Provide the [X, Y] coordinate of the cell's center where the given text is located.  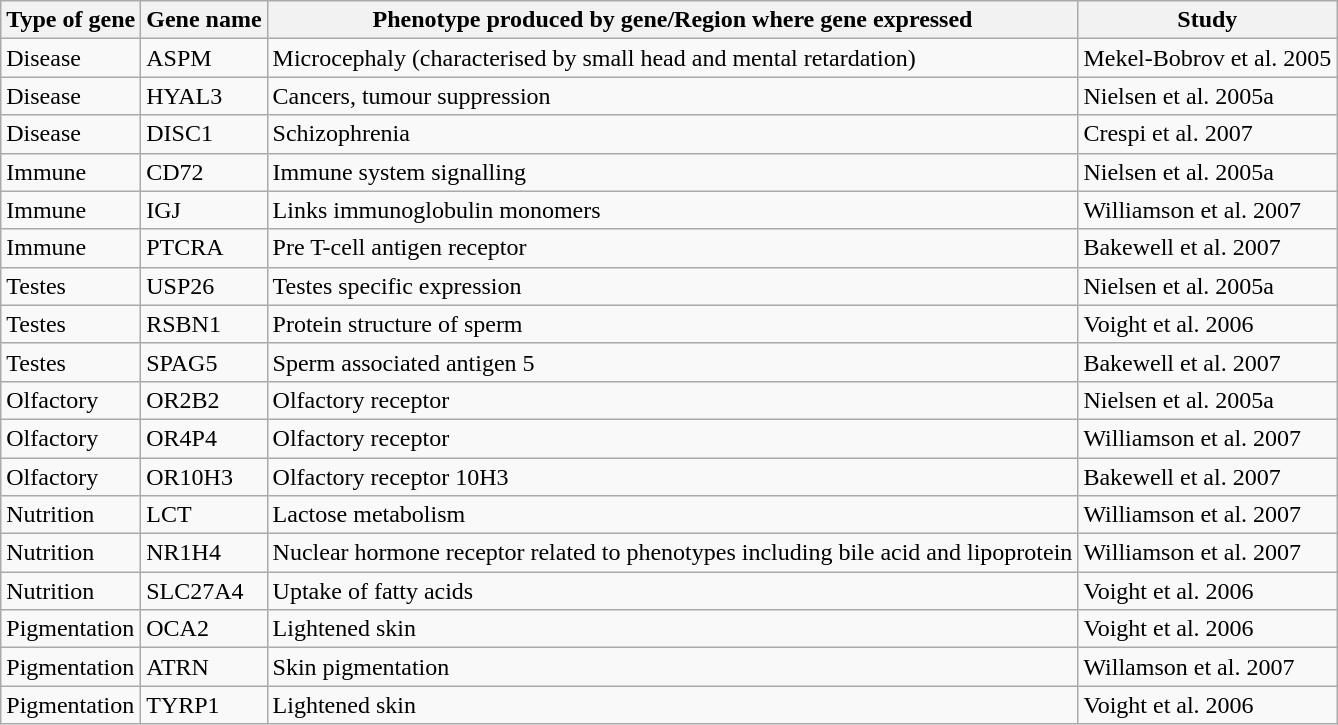
Schizophrenia [672, 134]
DISC1 [204, 134]
ASPM [204, 58]
OR2B2 [204, 400]
SLC27A4 [204, 591]
Willamson et al. 2007 [1208, 667]
ATRN [204, 667]
LCT [204, 515]
Phenotype produced by gene/Region where gene expressed [672, 20]
RSBN1 [204, 324]
Crespi et al. 2007 [1208, 134]
USP26 [204, 286]
IGJ [204, 210]
OCA2 [204, 629]
Testes specific expression [672, 286]
CD72 [204, 172]
Protein structure of sperm [672, 324]
Pre T-cell antigen receptor [672, 248]
Olfactory receptor 10H3 [672, 477]
SPAG5 [204, 362]
Sperm associated antigen 5 [672, 362]
Lactose metabolism [672, 515]
OR10H3 [204, 477]
Study [1208, 20]
NR1H4 [204, 553]
Skin pigmentation [672, 667]
OR4P4 [204, 438]
HYAL3 [204, 96]
Gene name [204, 20]
Nuclear hormone receptor related to phenotypes including bile acid and lipoprotein [672, 553]
Mekel-Bobrov et al. 2005 [1208, 58]
Microcephaly (characterised by small head and mental retardation) [672, 58]
Immune system signalling [672, 172]
Links immunoglobulin monomers [672, 210]
PTCRA [204, 248]
Uptake of fatty acids [672, 591]
Cancers, tumour suppression [672, 96]
TYRP1 [204, 705]
Type of gene [71, 20]
